Provide the (X, Y) coordinate of the cell's center where the given text is located.  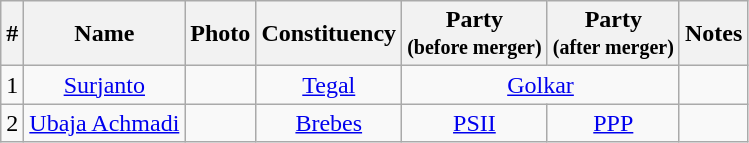
Constituency (329, 34)
PPP (613, 123)
Name (104, 34)
Party(before merger) (475, 34)
Party(after merger) (613, 34)
Notes (713, 34)
Photo (220, 34)
Tegal (329, 85)
Ubaja Achmadi (104, 123)
PSII (475, 123)
# (12, 34)
1 (12, 85)
2 (12, 123)
Brebes (329, 123)
Surjanto (104, 85)
Golkar (541, 85)
